Provide the [x, y] coordinate of the cell's center where the given text is located.  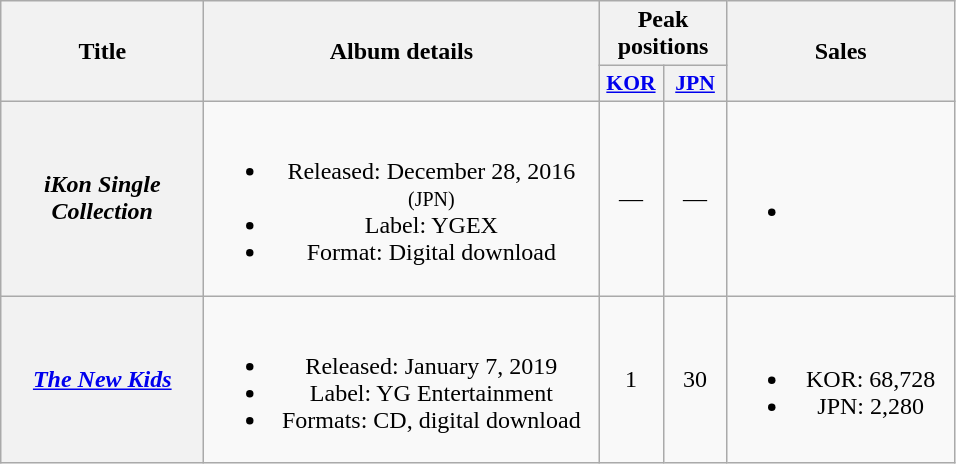
Peak positions [663, 34]
Released: December 28, 2016 (JPN)Label: YGEXFormat: Digital download [402, 198]
30 [695, 380]
Sales [840, 52]
KOR: 68,728JPN: 2,280 [840, 380]
The New Kids [102, 380]
1 [631, 380]
Title [102, 52]
Album details [402, 52]
JPN [695, 84]
KOR [631, 84]
iKon Single Collection [102, 198]
Released: January 7, 2019Label: YG EntertainmentFormats: CD, digital download [402, 380]
